Scan for the cell matching the given text and deliver its (x, y) coordinate at center. 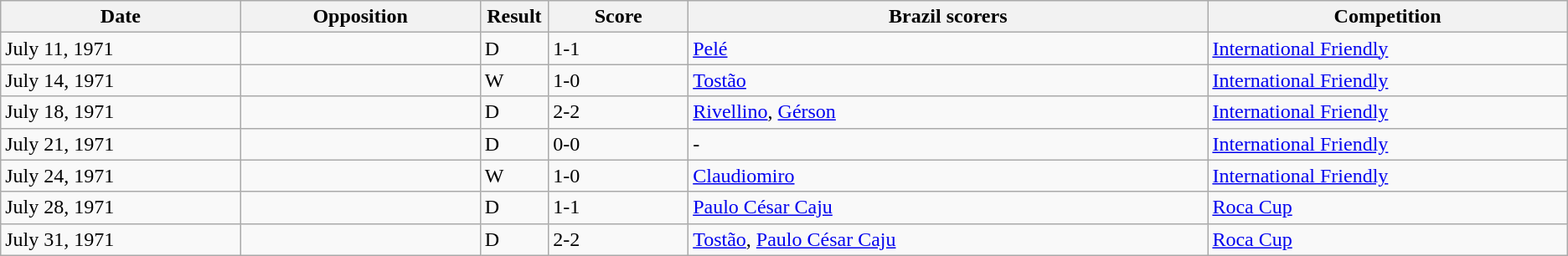
0-0 (618, 144)
Competition (1387, 17)
Pelé (948, 49)
Result (514, 17)
Brazil scorers (948, 17)
Claudiomiro (948, 176)
July 18, 1971 (121, 112)
Date (121, 17)
Tostão (948, 80)
July 28, 1971 (121, 207)
Score (618, 17)
Tostão, Paulo César Caju (948, 239)
July 24, 1971 (121, 176)
Paulo César Caju (948, 207)
Opposition (360, 17)
July 31, 1971 (121, 239)
July 14, 1971 (121, 80)
July 21, 1971 (121, 144)
Rivellino, Gérson (948, 112)
July 11, 1971 (121, 49)
- (948, 144)
